Locate the cell with the specified text and output its (X, Y) center coordinate. 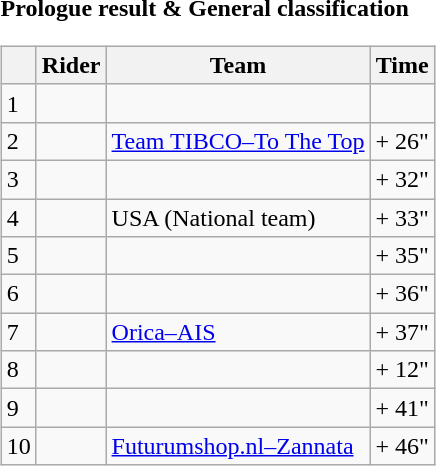
+ 46" (402, 446)
+ 12" (402, 370)
USA (National team) (238, 217)
9 (18, 408)
+ 33" (402, 217)
+ 26" (402, 141)
Orica–AIS (238, 332)
4 (18, 217)
8 (18, 370)
5 (18, 256)
6 (18, 294)
Team (238, 65)
+ 32" (402, 179)
+ 36" (402, 294)
2 (18, 141)
7 (18, 332)
3 (18, 179)
+ 35" (402, 256)
Team TIBCO–To The Top (238, 141)
Futurumshop.nl–Zannata (238, 446)
+ 41" (402, 408)
1 (18, 103)
Rider (71, 65)
10 (18, 446)
Time (402, 65)
+ 37" (402, 332)
